Return the (X, Y) coordinate for the center point of the cell that contains the specified text.  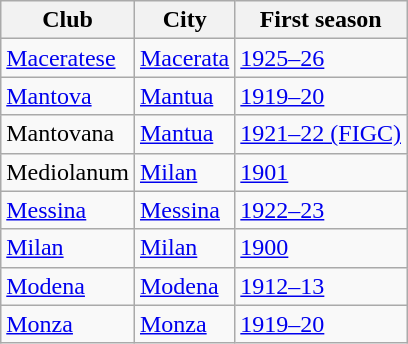
Maceratese (68, 58)
First season (321, 20)
Club (68, 20)
Mantova (68, 96)
Macerata (184, 58)
1901 (321, 172)
1925–26 (321, 58)
Mediolanum (68, 172)
1921–22 (FIGC) (321, 134)
1900 (321, 248)
City (184, 20)
1922–23 (321, 210)
1912–13 (321, 286)
Mantovana (68, 134)
